Pinpoint the cell where the given text exists, returning its (X, Y) midpoint coordinate. 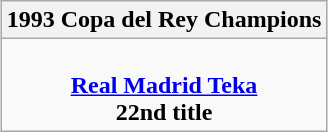
Real Madrid Teka 22nd title (164, 85)
1993 Copa del Rey Champions (164, 20)
